Locate the cell with the specified text and output its (X, Y) center coordinate. 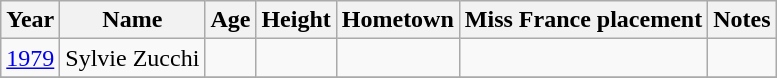
Notes (742, 20)
Age (230, 20)
Hometown (398, 20)
Sylvie Zucchi (132, 58)
Year (30, 20)
Miss France placement (583, 20)
Height (296, 20)
Name (132, 20)
1979 (30, 58)
